Return (X, Y) of the center of cell containing provided text 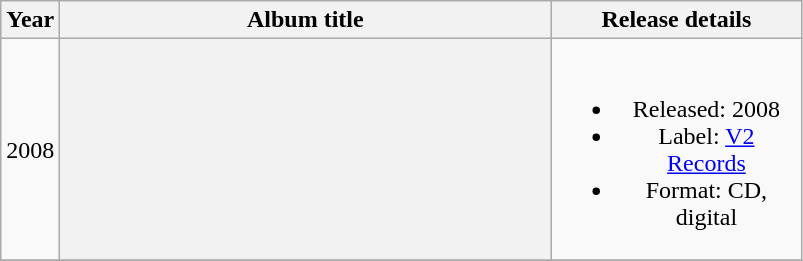
Year (30, 20)
2008 (30, 150)
Album title (306, 20)
Release details (676, 20)
Released: 2008Label: V2 RecordsFormat: CD, digital (676, 150)
